Return [x, y] of the center of cell containing provided text 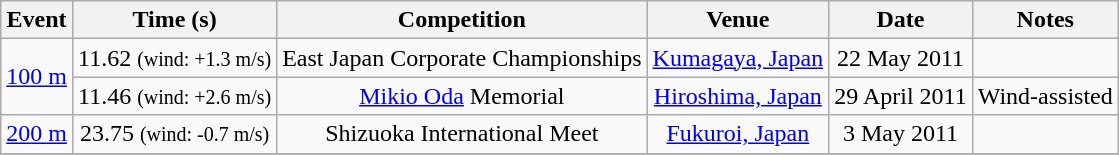
Time (s) [174, 20]
Hiroshima, Japan [738, 96]
100 m [37, 77]
Date [901, 20]
Notes [1045, 20]
29 April 2011 [901, 96]
East Japan Corporate Championships [462, 58]
Competition [462, 20]
11.46 (wind: +2.6 m/s) [174, 96]
23.75 (wind: -0.7 m/s) [174, 134]
Fukuroi, Japan [738, 134]
3 May 2011 [901, 134]
200 m [37, 134]
Venue [738, 20]
Shizuoka International Meet [462, 134]
Event [37, 20]
11.62 (wind: +1.3 m/s) [174, 58]
Wind-assisted [1045, 96]
22 May 2011 [901, 58]
Kumagaya, Japan [738, 58]
Mikio Oda Memorial [462, 96]
